From the cell containing the given text, extract its center point as (x, y) coordinate. 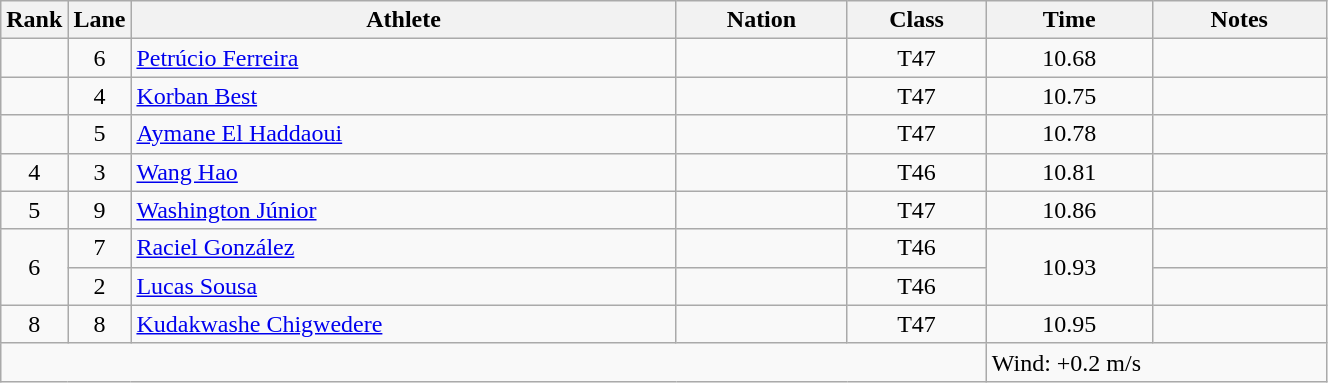
Petrúcio Ferreira (404, 58)
Korban Best (404, 96)
Washington Júnior (404, 210)
2 (100, 286)
Athlete (404, 20)
Class (916, 20)
10.81 (1069, 172)
10.86 (1069, 210)
3 (100, 172)
7 (100, 248)
10.75 (1069, 96)
10.78 (1069, 134)
Notes (1239, 20)
Rank (34, 20)
Wang Hao (404, 172)
Aymane El Haddaoui (404, 134)
10.95 (1069, 324)
Wind: +0.2 m/s (1156, 362)
Kudakwashe Chigwedere (404, 324)
Nation (762, 20)
9 (100, 210)
Lane (100, 20)
Lucas Sousa (404, 286)
Time (1069, 20)
Raciel González (404, 248)
10.68 (1069, 58)
10.93 (1069, 267)
